Detect which cell encompasses the target text, then output its [X, Y] center coordinate. 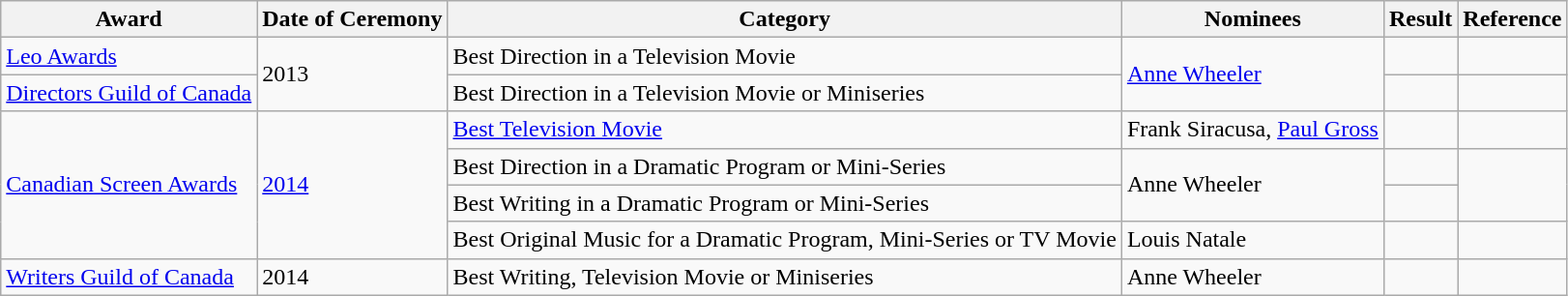
Category [785, 19]
Louis Natale [1253, 240]
Best Writing in a Dramatic Program or Mini-Series [785, 203]
Writers Guild of Canada [130, 277]
Best Direction in a Television Movie [785, 56]
Award [130, 19]
2013 [352, 74]
Reference [1512, 19]
Best Original Music for a Dramatic Program, Mini-Series or TV Movie [785, 240]
Result [1420, 19]
Best Direction in a Television Movie or Miniseries [785, 93]
Leo Awards [130, 56]
Canadian Screen Awards [130, 185]
Date of Ceremony [352, 19]
Directors Guild of Canada [130, 93]
Best Writing, Television Movie or Miniseries [785, 277]
Best Television Movie [785, 130]
Best Direction in a Dramatic Program or Mini-Series [785, 166]
Frank Siracusa, Paul Gross [1253, 130]
Nominees [1253, 19]
